Locate the cell with the specified text and output its (X, Y) center coordinate. 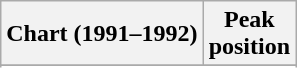
Chart (1991–1992) (102, 34)
Peakposition (249, 34)
